From the cell containing the given text, extract its center point as (x, y) coordinate. 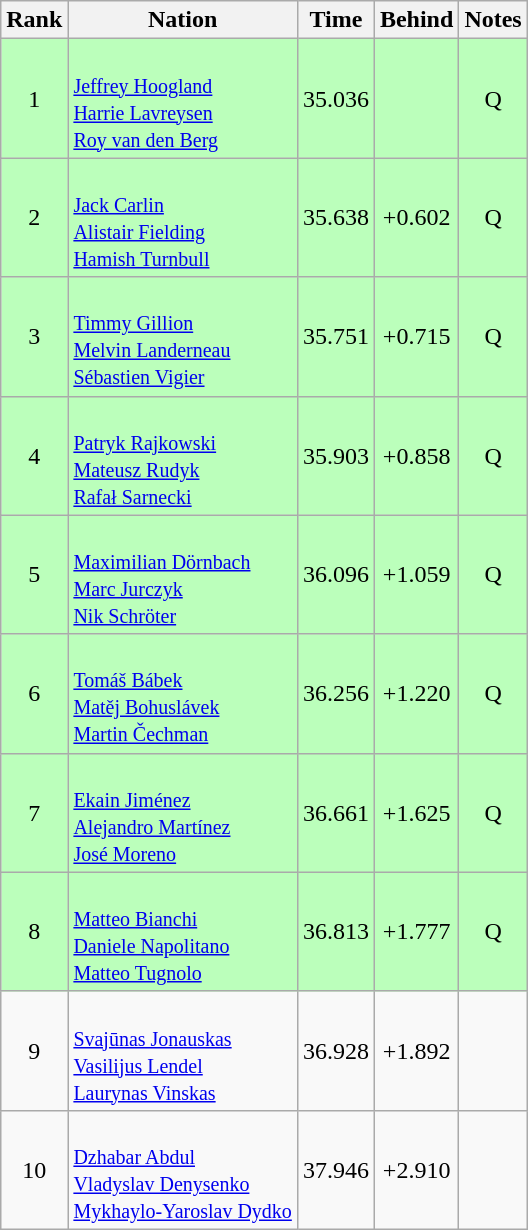
36.661 (336, 812)
7 (34, 812)
+0.602 (416, 218)
2 (34, 218)
Jack CarlinAlistair FieldingHamish Turnbull (183, 218)
+1.059 (416, 574)
36.928 (336, 1050)
Patryk RajkowskiMateusz RudykRafał Sarnecki (183, 456)
Timmy GillionMelvin LanderneauSébastien Vigier (183, 336)
Ekain JiménezAlejandro MartínezJosé Moreno (183, 812)
Behind (416, 20)
+0.858 (416, 456)
Time (336, 20)
6 (34, 694)
9 (34, 1050)
4 (34, 456)
Matteo BianchiDaniele NapolitanoMatteo Tugnolo (183, 932)
Tomáš BábekMatěj BohuslávekMartin Čechman (183, 694)
Notes (493, 20)
Svajūnas JonauskasVasilijus LendelLaurynas Vinskas (183, 1050)
+1.625 (416, 812)
1 (34, 98)
Maximilian DörnbachMarc JurczykNik Schröter (183, 574)
Jeffrey HooglandHarrie LavreysenRoy van den Berg (183, 98)
+0.715 (416, 336)
+1.777 (416, 932)
Nation (183, 20)
+1.892 (416, 1050)
Rank (34, 20)
8 (34, 932)
+1.220 (416, 694)
35.036 (336, 98)
36.813 (336, 932)
3 (34, 336)
35.638 (336, 218)
35.903 (336, 456)
37.946 (336, 1170)
5 (34, 574)
Dzhabar AbdulVladyslav DenysenkoMykhaylo-Yaroslav Dydko (183, 1170)
35.751 (336, 336)
10 (34, 1170)
36.256 (336, 694)
36.096 (336, 574)
+2.910 (416, 1170)
